Detect which cell encompasses the target text, then output its [X, Y] center coordinate. 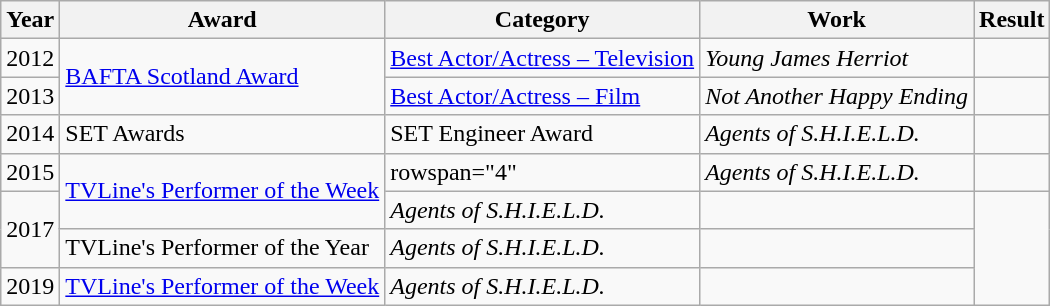
TVLine's Performer of the Year [222, 248]
Young James Herriot [837, 58]
2019 [30, 286]
BAFTA Scotland Award [222, 77]
2014 [30, 134]
Award [222, 20]
rowspan="4" [542, 172]
Not Another Happy Ending [837, 96]
Best Actor/Actress – Television [542, 58]
SET Awards [222, 134]
Category [542, 20]
2012 [30, 58]
SET Engineer Award [542, 134]
2015 [30, 172]
Result [1012, 20]
Best Actor/Actress – Film [542, 96]
2017 [30, 229]
2013 [30, 96]
Year [30, 20]
Work [837, 20]
